Identify which cell holds the provided text, then report its (x, y) central coordinate. 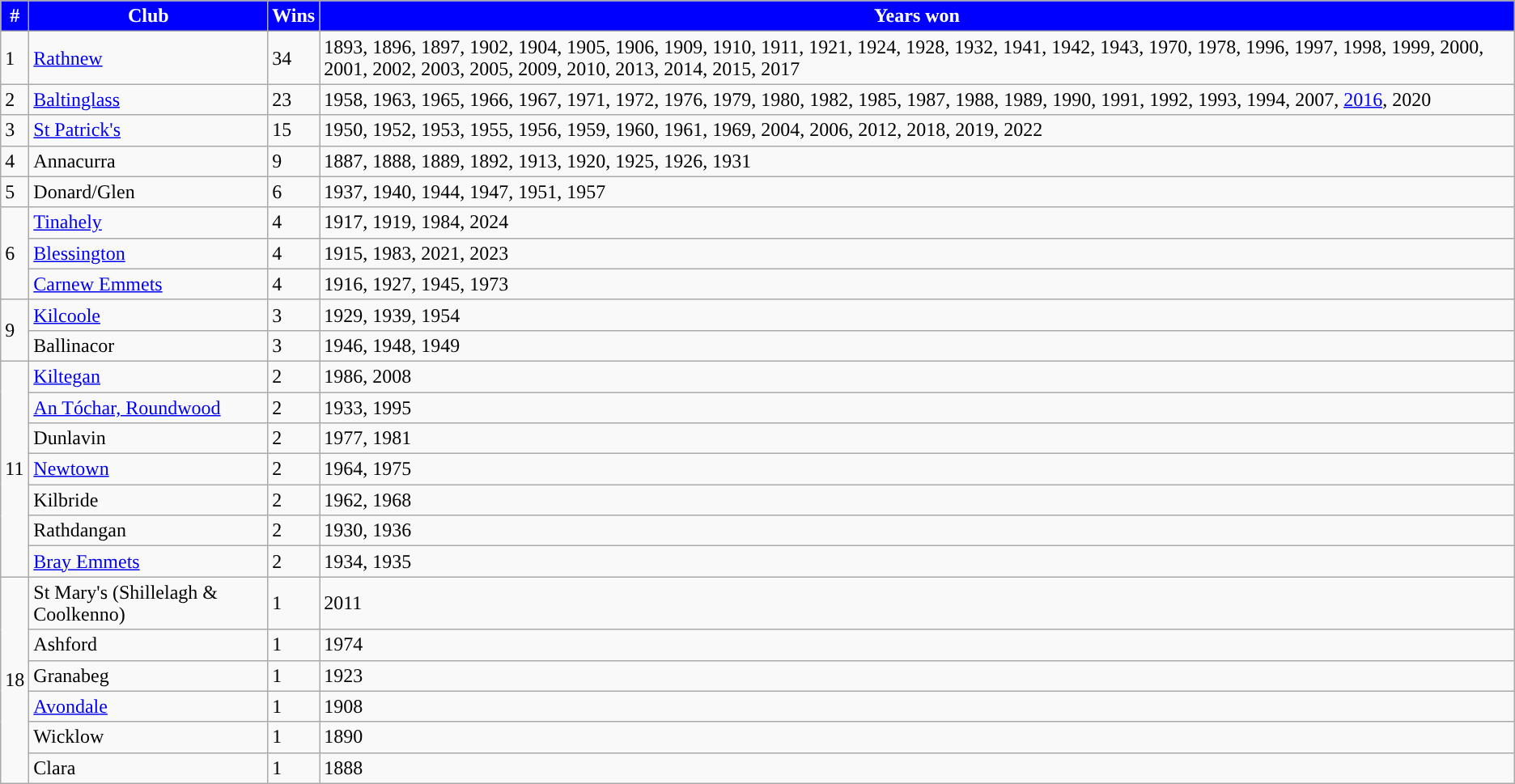
1934, 1935 (918, 562)
1958, 1963, 1965, 1966, 1967, 1971, 1972, 1976, 1979, 1980, 1982, 1985, 1987, 1988, 1989, 1990, 1991, 1992, 1993, 1994, 2007, 2016, 2020 (918, 100)
Club (149, 16)
1908 (918, 706)
Donard/Glen (149, 192)
Annacurra (149, 161)
1933, 1995 (918, 407)
Blessington (149, 253)
1974 (918, 645)
34 (294, 58)
1916, 1927, 1945, 1973 (918, 284)
Newtown (149, 469)
23 (294, 100)
Wicklow (149, 737)
Dunlavin (149, 439)
Baltinglass (149, 100)
Kilbride (149, 500)
Ballinacor (149, 345)
1923 (918, 676)
1888 (918, 768)
1986, 2008 (918, 376)
An Tóchar, Roundwood (149, 407)
5 (15, 192)
Rathnew (149, 58)
St Patrick's (149, 130)
Ashford (149, 645)
11 (15, 468)
Bray Emmets (149, 562)
Avondale (149, 706)
1930, 1936 (918, 531)
18 (15, 680)
Tinahely (149, 222)
1950, 1952, 1953, 1955, 1956, 1959, 1960, 1961, 1969, 2004, 2006, 2012, 2018, 2019, 2022 (918, 130)
1917, 1919, 1984, 2024 (918, 222)
Wins (294, 16)
1977, 1981 (918, 439)
1962, 1968 (918, 500)
Granabeg (149, 676)
2011 (918, 604)
15 (294, 130)
Kilcoole (149, 315)
1964, 1975 (918, 469)
1887, 1888, 1889, 1892, 1913, 1920, 1925, 1926, 1931 (918, 161)
Clara (149, 768)
1946, 1948, 1949 (918, 345)
Years won (918, 16)
# (15, 16)
1915, 1983, 2021, 2023 (918, 253)
1929, 1939, 1954 (918, 315)
1937, 1940, 1944, 1947, 1951, 1957 (918, 192)
Kiltegan (149, 376)
Carnew Emmets (149, 284)
1890 (918, 737)
St Mary's (Shillelagh & Coolkenno) (149, 604)
Rathdangan (149, 531)
